Return the (x, y) coordinate for the center point of the cell that contains the specified text.  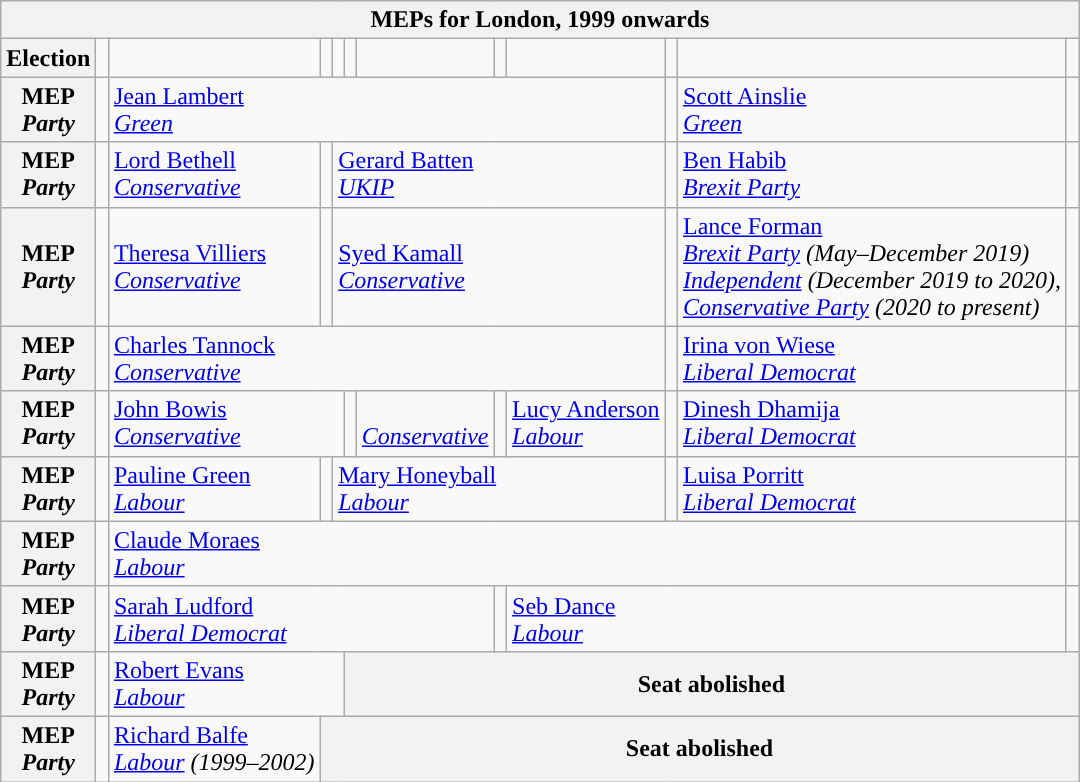
Conservative (425, 424)
Pauline GreenLabour (214, 488)
Dinesh DhamijaLiberal Democrat (872, 424)
Scott AinslieGreen (872, 110)
Election (48, 58)
MEPs for London, 1999 onwards (540, 20)
Syed KamallConservative (499, 266)
Lance FormanBrexit Party (May–December 2019)Independent (December 2019 to 2020), Conservative Party (2020 to present) (872, 266)
Irina von WieseLiberal Democrat (872, 358)
Jean LambertGreen (386, 110)
Robert EvansLabour (226, 684)
Charles TannockConservative (386, 358)
Mary HoneyballLabour (499, 488)
Gerard BattenUKIP (499, 174)
Lord BethellConservative (214, 174)
Seb DanceLabour (787, 618)
Lucy AndersonLabour (586, 424)
Theresa VilliersConservative (214, 266)
John BowisConservative (226, 424)
Ben HabibBrexit Party (872, 174)
Sarah LudfordLiberal Democrat (301, 618)
Richard BalfeLabour (1999–2002) (214, 748)
Claude MoraesLabour (587, 554)
Luisa PorrittLiberal Democrat (872, 488)
